Search for the cell housing the specified text and yield its (X, Y) center coordinate. 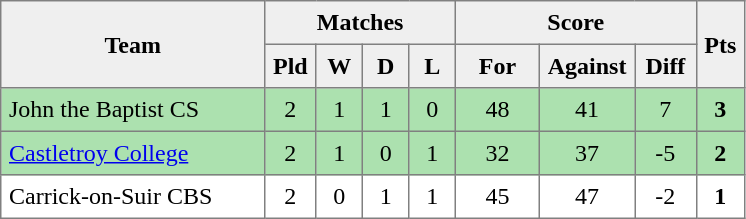
Pts (720, 44)
D (385, 66)
Score (576, 23)
7 (666, 110)
Castletroy College (133, 153)
W (339, 66)
Against (586, 66)
Matches (360, 23)
48 (497, 110)
47 (586, 197)
-2 (666, 197)
Team (133, 44)
Carrick-on-Suir CBS (133, 197)
For (497, 66)
John the Baptist CS (133, 110)
37 (586, 153)
L (432, 66)
Pld (290, 66)
45 (497, 197)
Diff (666, 66)
41 (586, 110)
-5 (666, 153)
32 (497, 153)
3 (720, 110)
